Detect which cell encompasses the target text, then output its (x, y) center coordinate. 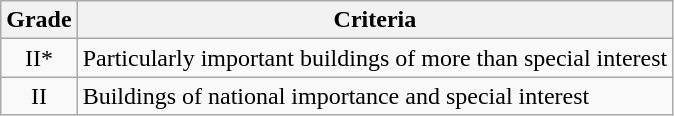
Grade (39, 20)
Criteria (375, 20)
Particularly important buildings of more than special interest (375, 58)
II* (39, 58)
Buildings of national importance and special interest (375, 96)
II (39, 96)
